Extract the (X, Y) coordinate from the center of the cell holding the provided text.  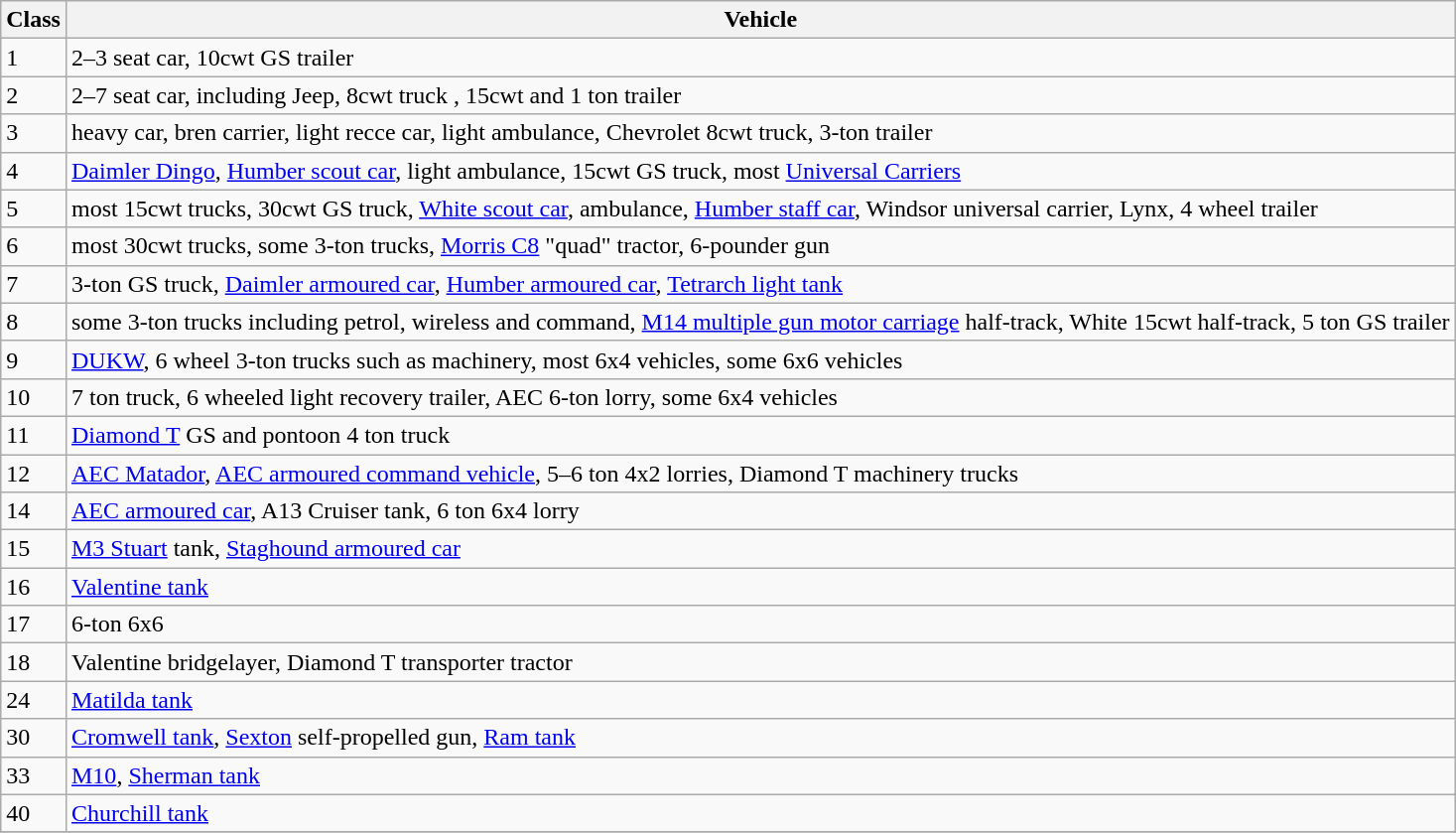
15 (34, 549)
16 (34, 587)
5 (34, 208)
17 (34, 625)
Cromwell tank, Sexton self-propelled gun, Ram tank (760, 738)
Vehicle (760, 20)
Matilda tank (760, 700)
M10, Sherman tank (760, 775)
most 15cwt trucks, 30cwt GS truck, White scout car, ambulance, Humber staff car, Windsor universal carrier, Lynx, 4 wheel trailer (760, 208)
12 (34, 474)
1 (34, 58)
6-ton 6x6 (760, 625)
DUKW, 6 wheel 3-ton trucks such as machinery, most 6x4 vehicles, some 6x6 vehicles (760, 359)
7 (34, 284)
18 (34, 662)
2–7 seat car, including Jeep, 8cwt truck , 15cwt and 1 ton trailer (760, 95)
6 (34, 246)
2–3 seat car, 10cwt GS trailer (760, 58)
14 (34, 511)
most 30cwt trucks, some 3-ton trucks, Morris C8 "quad" tractor, 6-pounder gun (760, 246)
AEC Matador, AEC armoured command vehicle, 5–6 ton 4x2 lorries, Diamond T machinery trucks (760, 474)
24 (34, 700)
11 (34, 435)
7 ton truck, 6 wheeled light recovery trailer, AEC 6-ton lorry, some 6x4 vehicles (760, 397)
heavy car, bren carrier, light recce car, light ambulance, Chevrolet 8cwt truck, 3-ton trailer (760, 133)
4 (34, 171)
Class (34, 20)
AEC armoured car, A13 Cruiser tank, 6 ton 6x4 lorry (760, 511)
Diamond T GS and pontoon 4 ton truck (760, 435)
M3 Stuart tank, Staghound armoured car (760, 549)
9 (34, 359)
2 (34, 95)
Churchill tank (760, 813)
Daimler Dingo, Humber scout car, light ambulance, 15cwt GS truck, most Universal Carriers (760, 171)
33 (34, 775)
3 (34, 133)
Valentine bridgelayer, Diamond T transporter tractor (760, 662)
10 (34, 397)
8 (34, 322)
Valentine tank (760, 587)
3-ton GS truck, Daimler armoured car, Humber armoured car, Tetrarch light tank (760, 284)
40 (34, 813)
some 3-ton trucks including petrol, wireless and command, M14 multiple gun motor carriage half-track, White 15cwt half-track, 5 ton GS trailer (760, 322)
30 (34, 738)
